Return the [x, y] coordinate for the center point of the cell that contains the specified text.  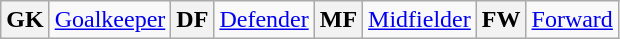
Midfielder [420, 20]
Goalkeeper [110, 20]
Defender [264, 20]
FW [501, 20]
MF [338, 20]
GK [25, 20]
DF [192, 20]
Forward [572, 20]
